From the cell containing the given text, extract its center point as [x, y] coordinate. 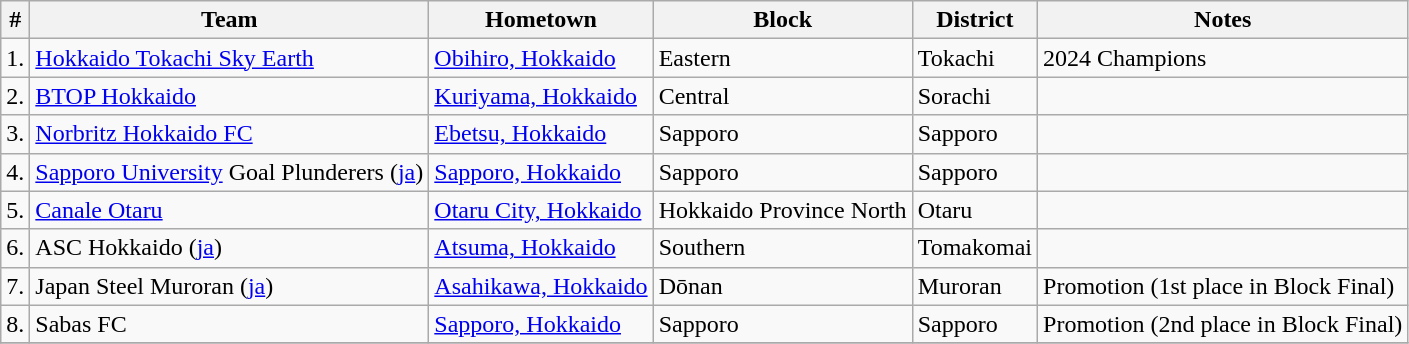
5. [16, 210]
BTOP Hokkaido [230, 96]
Obihiro, Hokkaido [541, 58]
Hokkaido Tokachi Sky Earth [230, 58]
Canale Otaru [230, 210]
Promotion (2nd place in Block Final) [1223, 324]
Sorachi [974, 96]
2. [16, 96]
Atsuma, Hokkaido [541, 248]
Tomakomai [974, 248]
ASC Hokkaido (ja) [230, 248]
Dōnan [782, 286]
Hometown [541, 20]
Block [782, 20]
Asahikawa, Hokkaido [541, 286]
District [974, 20]
Muroran [974, 286]
6. [16, 248]
3. [16, 134]
4. [16, 172]
Ebetsu, Hokkaido [541, 134]
2024 Champions [1223, 58]
7. [16, 286]
Sabas FC [230, 324]
Sapporo University Goal Plunderers (ja) [230, 172]
Central [782, 96]
Otaru City, Hokkaido [541, 210]
8. [16, 324]
Otaru [974, 210]
1. [16, 58]
Tokachi [974, 58]
Notes [1223, 20]
Team [230, 20]
# [16, 20]
Eastern [782, 58]
Norbritz Hokkaido FC [230, 134]
Southern [782, 248]
Kuriyama, Hokkaido [541, 96]
Japan Steel Muroran (ja) [230, 286]
Hokkaido Province North [782, 210]
Promotion (1st place in Block Final) [1223, 286]
